Locate the cell with the specified text and output its [X, Y] center coordinate. 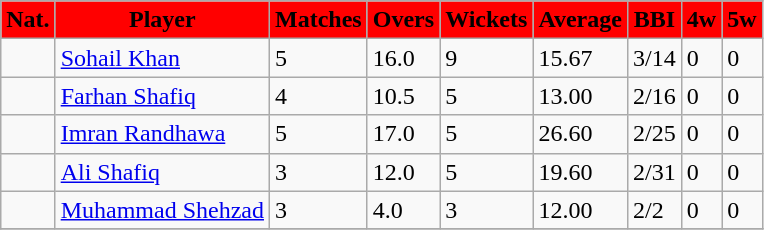
Sohail Khan [162, 58]
12.0 [403, 172]
17.0 [403, 134]
19.60 [580, 172]
5w [742, 20]
9 [486, 58]
Farhan Shafiq [162, 96]
13.00 [580, 96]
Matches [319, 20]
15.67 [580, 58]
2/31 [654, 172]
4 [319, 96]
Player [162, 20]
BBI [654, 20]
Muhammad Shehzad [162, 210]
26.60 [580, 134]
2/25 [654, 134]
Imran Randhawa [162, 134]
12.00 [580, 210]
Overs [403, 20]
16.0 [403, 58]
2/16 [654, 96]
4w [701, 20]
4.0 [403, 210]
Nat. [28, 20]
10.5 [403, 96]
Ali Shafiq [162, 172]
3/14 [654, 58]
2/2 [654, 210]
Wickets [486, 20]
Average [580, 20]
